Capture the cell that displays the provided text and extract its (x, y) central coordinate. 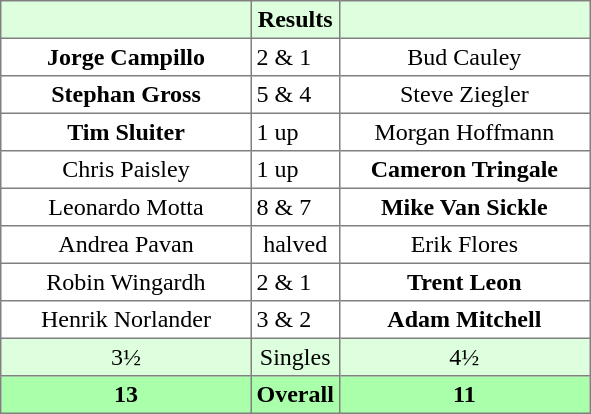
Morgan Hoffmann (464, 132)
Mike Van Sickle (464, 207)
Chris Paisley (126, 170)
4½ (464, 357)
Bud Cauley (464, 57)
Robin Wingardh (126, 282)
Singles (295, 357)
5 & 4 (295, 95)
Overall (295, 395)
Leonardo Motta (126, 207)
3 & 2 (295, 320)
11 (464, 395)
3½ (126, 357)
Andrea Pavan (126, 245)
Erik Flores (464, 245)
Cameron Tringale (464, 170)
8 & 7 (295, 207)
halved (295, 245)
Henrik Norlander (126, 320)
Steve Ziegler (464, 95)
Tim Sluiter (126, 132)
Stephan Gross (126, 95)
Trent Leon (464, 282)
Results (295, 20)
Adam Mitchell (464, 320)
Jorge Campillo (126, 57)
13 (126, 395)
